Extract the (x, y) coordinate from the center of the cell holding the provided text.  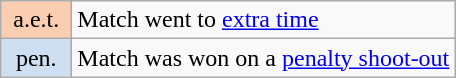
Match went to extra time (264, 20)
pen. (36, 58)
a.e.t. (36, 20)
Match was won on a penalty shoot-out (264, 58)
